Search for the cell housing the specified text and yield its (X, Y) center coordinate. 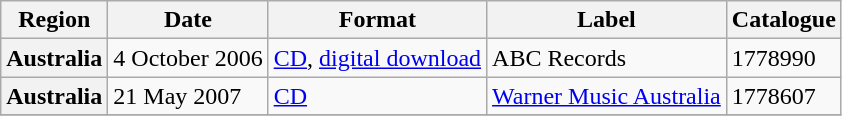
Region (54, 20)
ABC Records (607, 58)
Format (377, 20)
1778990 (784, 58)
Catalogue (784, 20)
CD, digital download (377, 58)
21 May 2007 (188, 96)
Label (607, 20)
1778607 (784, 96)
4 October 2006 (188, 58)
Date (188, 20)
Warner Music Australia (607, 96)
CD (377, 96)
